Search for the cell housing the specified text and yield its [X, Y] center coordinate. 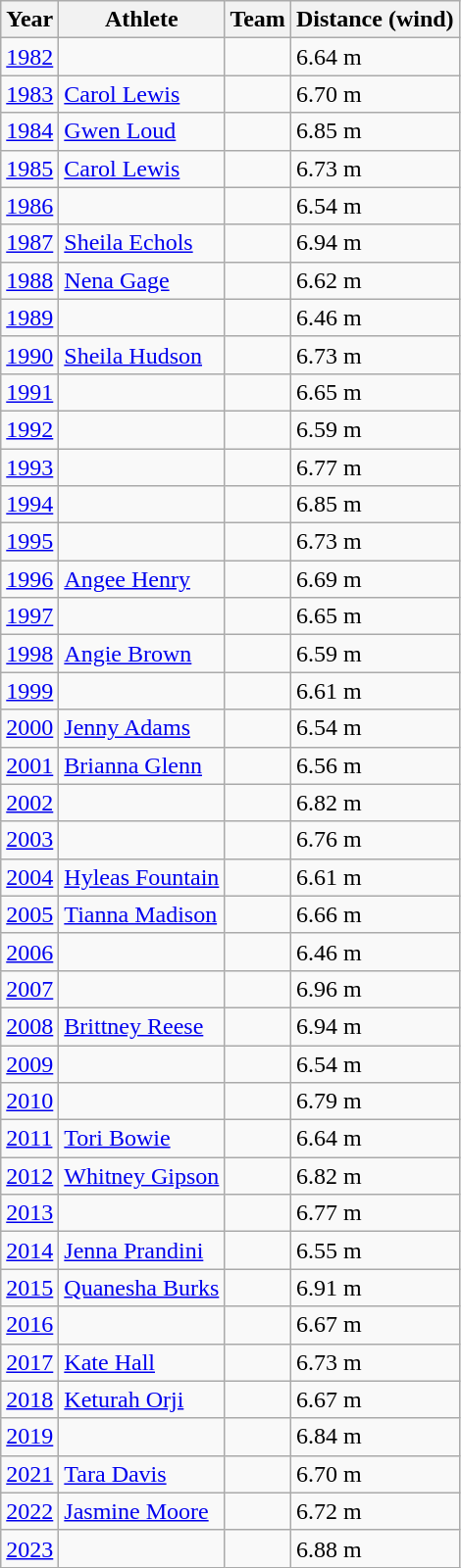
Nena Gage [141, 280]
1999 [29, 691]
2000 [29, 728]
2019 [29, 1437]
2012 [29, 1176]
2009 [29, 1063]
Jenny Adams [141, 728]
2002 [29, 803]
Athlete [141, 20]
Sheila Echols [141, 243]
2023 [29, 1548]
6.84 m [375, 1437]
2008 [29, 1026]
1998 [29, 654]
6.66 m [375, 914]
1985 [29, 169]
1987 [29, 243]
1990 [29, 355]
Quanesha Burks [141, 1288]
1996 [29, 579]
2011 [29, 1139]
1993 [29, 467]
1997 [29, 616]
Whitney Gipson [141, 1176]
Hyleas Fountain [141, 877]
1995 [29, 542]
2013 [29, 1213]
6.55 m [375, 1250]
6.62 m [375, 280]
1988 [29, 280]
Brianna Glenn [141, 765]
1983 [29, 94]
2003 [29, 840]
2014 [29, 1250]
2007 [29, 989]
Angee Henry [141, 579]
Angie Brown [141, 654]
6.72 m [375, 1511]
1989 [29, 318]
6.76 m [375, 840]
1991 [29, 392]
6.69 m [375, 579]
2021 [29, 1474]
2005 [29, 914]
1994 [29, 505]
2010 [29, 1102]
Tara Davis [141, 1474]
Team [258, 20]
Keturah Orji [141, 1399]
6.56 m [375, 765]
Tori Bowie [141, 1139]
Sheila Hudson [141, 355]
Jasmine Moore [141, 1511]
2001 [29, 765]
6.79 m [375, 1102]
6.96 m [375, 989]
1986 [29, 206]
2004 [29, 877]
Tianna Madison [141, 914]
6.88 m [375, 1548]
Kate Hall [141, 1362]
2015 [29, 1288]
Brittney Reese [141, 1026]
Gwen Loud [141, 131]
1982 [29, 57]
6.91 m [375, 1288]
Year [29, 20]
2016 [29, 1325]
2017 [29, 1362]
Distance (wind) [375, 20]
1984 [29, 131]
2022 [29, 1511]
1992 [29, 429]
Jenna Prandini [141, 1250]
2018 [29, 1399]
2006 [29, 952]
